Provide the (x, y) coordinate of the cell's center where the given text is located.  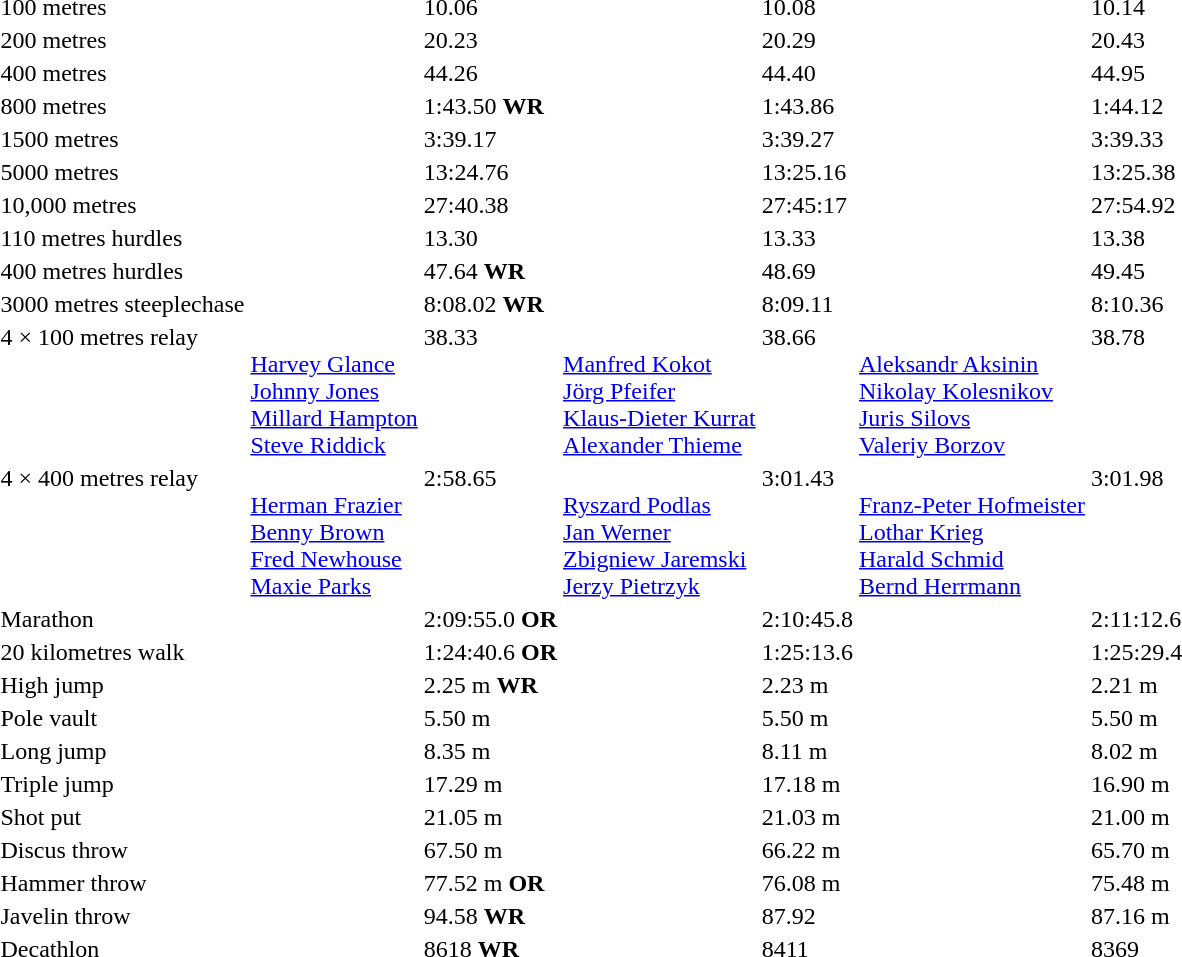
21.03 m (807, 817)
76.08 m (807, 883)
3:39.27 (807, 139)
20.23 (490, 40)
87.92 (807, 916)
1:25:13.6 (807, 652)
3:01.43 (807, 532)
2:10:45.8 (807, 619)
20.29 (807, 40)
21.05 m (490, 817)
13.33 (807, 238)
1:43.50 WR (490, 106)
Ryszard PodlasJan WernerZbigniew JaremskiJerzy Pietrzyk (660, 532)
8.35 m (490, 751)
27:40.38 (490, 205)
2:09:55.0 OR (490, 619)
3:39.17 (490, 139)
94.58 WR (490, 916)
27:45:17 (807, 205)
Manfred KokotJörg PfeiferKlaus-Dieter KurratAlexander Thieme (660, 391)
Franz-Peter HofmeisterLothar KriegHarald SchmidBernd Herrmann (972, 532)
2.23 m (807, 685)
67.50 m (490, 850)
Herman FrazierBenny BrownFred NewhouseMaxie Parks (334, 532)
38.33 (490, 391)
1:24:40.6 OR (490, 652)
2:58.65 (490, 532)
17.18 m (807, 784)
66.22 m (807, 850)
Aleksandr AksininNikolay KolesnikovJuris SilovsValeriy Borzov (972, 391)
17.29 m (490, 784)
13:25.16 (807, 172)
8:09.11 (807, 304)
8.11 m (807, 751)
47.64 WR (490, 271)
8:08.02 WR (490, 304)
13:24.76 (490, 172)
48.69 (807, 271)
Harvey GlanceJohnny JonesMillard HamptonSteve Riddick (334, 391)
2.25 m WR (490, 685)
38.66 (807, 391)
1:43.86 (807, 106)
44.40 (807, 73)
77.52 m OR (490, 883)
13.30 (490, 238)
44.26 (490, 73)
